Return the [x, y] coordinate for the center point of the cell that contains the specified text.  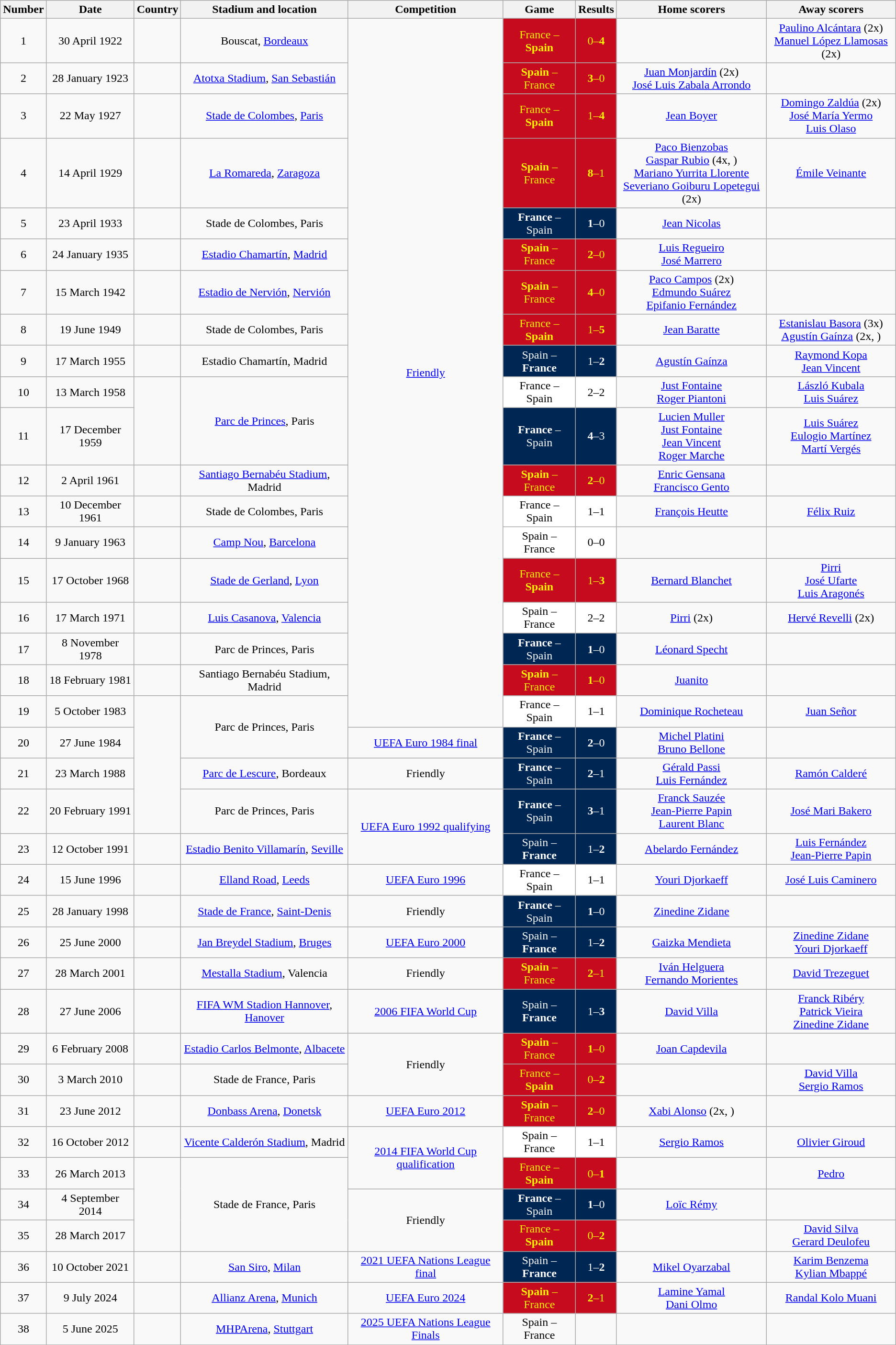
Joan Capdevila [691, 1049]
5 [23, 223]
3–1 [596, 811]
3 [23, 116]
Olivier Giroud [831, 1142]
José Mari Bakero [831, 811]
La Romareda, Zaragoza [264, 173]
Donbass Arena, Donetsk [264, 1111]
Paulino Alcántara (2x)Manuel López Llamosas (2x) [831, 41]
1–4 [596, 116]
27 June 1984 [90, 742]
Zinedine Zidane [691, 911]
Jean Nicolas [691, 223]
Paco Campos (2x)Edmundo SuárezEpifanio Fernández [691, 292]
25 [23, 911]
Jean Baratte [691, 329]
9 [23, 361]
Gaizka Mendieta [691, 942]
20 February 1991 [90, 811]
22 May 1927 [90, 116]
4–0 [596, 292]
2 April 1961 [90, 480]
Country [157, 10]
Results [596, 10]
Gérald PassiLuis Fernández [691, 774]
20 [23, 742]
28 [23, 1011]
Zinedine ZidaneYouri Djorkaeff [831, 942]
32 [23, 1142]
6 [23, 255]
13 March 1958 [90, 392]
David VillaSergio Ramos [831, 1080]
2006 FIFA World Cup [426, 1011]
Abelardo Fernández [691, 848]
Estadio Carlos Belmonte, Albacete [264, 1049]
12 October 1991 [90, 848]
18 [23, 680]
Enric GensanaFrancisco Gento [691, 480]
8 [23, 329]
35 [23, 1235]
Hervé Revelli (2x) [831, 618]
Estadio de Nervión, Nervión [264, 292]
Game [539, 10]
UEFA Euro 1984 final [426, 742]
17 October 1968 [90, 580]
3 March 2010 [90, 1080]
0–4 [596, 41]
7 [23, 292]
11 [23, 436]
Léonard Specht [691, 649]
28 March 2017 [90, 1235]
PirriJosé UfarteLuis Aragonés [831, 580]
David Trezeguet [831, 973]
13 [23, 511]
San Siro, Milan [264, 1267]
4 September 2014 [90, 1205]
FIFA WM Stadion Hannover, Hanover [264, 1011]
Luis Casanova, Valencia [264, 618]
Date [90, 10]
17 December 1959 [90, 436]
23 June 2012 [90, 1111]
28 January 1998 [90, 911]
Paco BienzobasGaspar Rubio (4x, )Mariano Yurrita LlorenteSeveriano Goiburu Lopetegui (2x) [691, 173]
0–0 [596, 543]
Mestalla Stadium, Valencia [264, 973]
9 January 1963 [90, 543]
Elland Road, Leeds [264, 880]
Juan Señor [831, 712]
2 [23, 79]
David Silva Gerard Deulofeu [831, 1235]
14 April 1929 [90, 173]
Karim BenzemaKylian Mbappé [831, 1267]
Juanito [691, 680]
33 [23, 1173]
18 February 1981 [90, 680]
16 October 2012 [90, 1142]
Randal Kolo Muani [831, 1298]
Luis RegueiroJosé Marrero [691, 255]
Franck RibéryPatrick VieiraZinedine Zidane [831, 1011]
2014 FIFA World Cup qualification [426, 1158]
5 October 1983 [90, 712]
UEFA Euro 2000 [426, 942]
1 [23, 41]
Michel PlatiniBruno Bellone [691, 742]
4–3 [596, 436]
Xabi Alonso (2x, ) [691, 1111]
2025 UEFA Nations League Finals [426, 1329]
Jean Boyer [691, 116]
34 [23, 1205]
6 February 2008 [90, 1049]
10 December 1961 [90, 511]
24 [23, 880]
Pedro [831, 1173]
Dominique Rocheteau [691, 712]
Luis SuárezEulogio MartínezMartí Vergés [831, 436]
Estanislau Basora (3x)Agustín Gaínza (2x, ) [831, 329]
23 March 1988 [90, 774]
25 June 2000 [90, 942]
15 March 1942 [90, 292]
Away scorers [831, 10]
26 March 2013 [90, 1173]
3–0 [596, 79]
José Luis Caminero [831, 880]
30 April 1922 [90, 41]
László KubalaLuis Suárez [831, 392]
Luis FernándezJean-Pierre Papin [831, 848]
Jan Breydel Stadium, Bruges [264, 942]
8 November 1978 [90, 649]
Lucien MullerJust FontaineJean VincentRoger Marche [691, 436]
1–5 [596, 329]
37 [23, 1298]
Stade de Gerland, Lyon [264, 580]
30 [23, 1080]
Vicente Calderón Stadium, Madrid [264, 1142]
Lamine YamalDani Olmo [691, 1298]
Sergio Ramos [691, 1142]
12 [23, 480]
10 October 2021 [90, 1267]
21 [23, 774]
26 [23, 942]
17 March 1955 [90, 361]
17 [23, 649]
Estadio Benito Villamarín, Seville [264, 848]
UEFA Euro 1992 qualifying [426, 826]
27 [23, 973]
16 [23, 618]
Bouscat, Bordeaux [264, 41]
8–1 [596, 173]
Mikel Oyarzabal [691, 1267]
22 [23, 811]
Félix Ruiz [831, 511]
Juan Monjardín (2x)José Luis Zabala Arrondo [691, 79]
10 [23, 392]
28 January 1923 [90, 79]
23 April 1933 [90, 223]
29 [23, 1049]
38 [23, 1329]
36 [23, 1267]
Ramón Calderé [831, 774]
Competition [426, 10]
24 January 1935 [90, 255]
Atotxa Stadium, San Sebastián [264, 79]
Stadium and location [264, 10]
2021 UEFA Nations League final [426, 1267]
Allianz Arena, Munich [264, 1298]
Agustín Gaínza [691, 361]
15 June 1996 [90, 880]
Domingo Zaldúa (2x)José María YermoLuis Olaso [831, 116]
MHPArena, Stuttgart [264, 1329]
UEFA Euro 1996 [426, 880]
9 July 2024 [90, 1298]
Émile Veinante [831, 173]
31 [23, 1111]
17 March 1971 [90, 618]
15 [23, 580]
Youri Djorkaeff [691, 880]
Loïc Rémy [691, 1205]
Home scorers [691, 10]
28 March 2001 [90, 973]
Number [23, 10]
David Villa [691, 1011]
Parc de Lescure, Bordeaux [264, 774]
François Heutte [691, 511]
19 [23, 712]
19 June 1949 [90, 329]
5 June 2025 [90, 1329]
Pirri (2x) [691, 618]
Stade de France, Saint-Denis [264, 911]
Raymond KopaJean Vincent [831, 361]
23 [23, 848]
27 June 2006 [90, 1011]
0–1 [596, 1173]
Camp Nou, Barcelona [264, 543]
Just FontaineRoger Piantoni [691, 392]
Franck SauzéeJean-Pierre PapinLaurent Blanc [691, 811]
4 [23, 173]
14 [23, 543]
Iván HelgueraFernando Morientes [691, 973]
UEFA Euro 2024 [426, 1298]
Bernard Blanchet [691, 580]
UEFA Euro 2012 [426, 1111]
